Detect which cell encompasses the target text, then output its [X, Y] center coordinate. 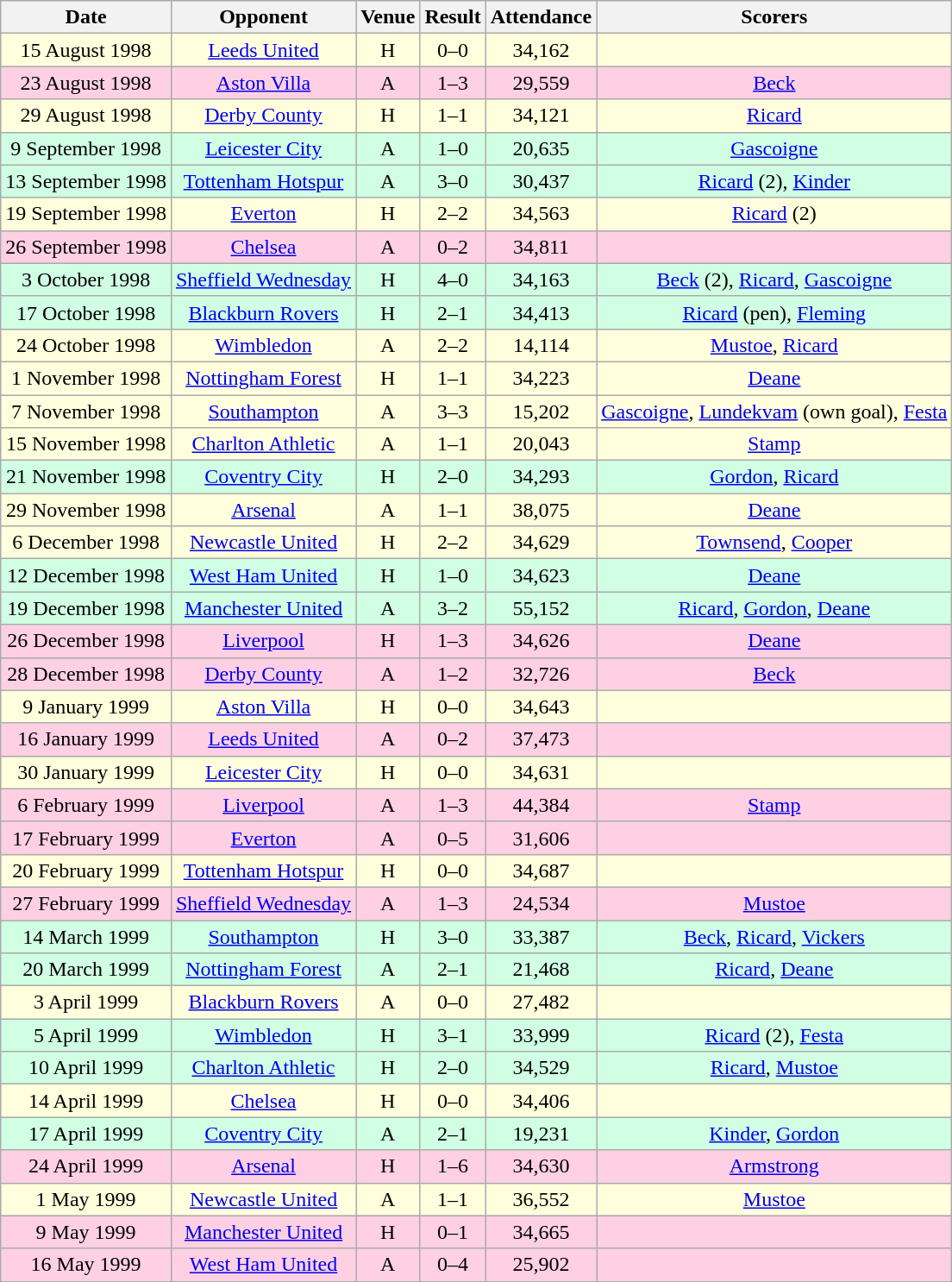
24,534 [541, 903]
17 April 1999 [86, 1134]
34,623 [541, 575]
19 September 1998 [86, 214]
34,687 [541, 870]
4–0 [453, 280]
1–6 [453, 1166]
38,075 [541, 510]
28 December 1998 [86, 674]
9 January 1999 [86, 707]
34,629 [541, 543]
9 September 1998 [86, 148]
20 March 1999 [86, 970]
34,413 [541, 312]
34,626 [541, 641]
Opponent [263, 17]
3 April 1999 [86, 1002]
34,406 [541, 1101]
0–4 [453, 1265]
0–1 [453, 1232]
19,231 [541, 1134]
25,902 [541, 1265]
23 August 1998 [86, 83]
34,665 [541, 1232]
26 September 1998 [86, 247]
14 April 1999 [86, 1101]
34,563 [541, 214]
Ricard (2), Festa [774, 1035]
Venue [388, 17]
37,473 [541, 739]
20,635 [541, 148]
Ricard (2) [774, 214]
29,559 [541, 83]
12 December 1998 [86, 575]
Date [86, 17]
17 February 1999 [86, 838]
32,726 [541, 674]
Ricard [774, 116]
Armstrong [774, 1166]
1 May 1999 [86, 1199]
Ricard, Mustoe [774, 1068]
15 November 1998 [86, 444]
34,223 [541, 378]
27,482 [541, 1002]
Gascoigne, Lundekvam (own goal), Festa [774, 412]
17 October 1998 [86, 312]
55,152 [541, 608]
21,468 [541, 970]
0–5 [453, 838]
10 April 1999 [86, 1068]
44,384 [541, 805]
Beck, Ricard, Vickers [774, 936]
34,529 [541, 1068]
Beck (2), Ricard, Gascoigne [774, 280]
3–3 [453, 412]
15 August 1998 [86, 50]
34,162 [541, 50]
5 April 1999 [86, 1035]
3–2 [453, 608]
14,114 [541, 345]
1–2 [453, 674]
Scorers [774, 17]
16 May 1999 [86, 1265]
26 December 1998 [86, 641]
34,643 [541, 707]
34,121 [541, 116]
Ricard, Gordon, Deane [774, 608]
Ricard (2), Kinder [774, 181]
13 September 1998 [86, 181]
34,811 [541, 247]
33,387 [541, 936]
34,630 [541, 1166]
24 April 1999 [86, 1166]
29 November 1998 [86, 510]
Attendance [541, 17]
Ricard, Deane [774, 970]
30 January 1999 [86, 772]
31,606 [541, 838]
Ricard (pen), Fleming [774, 312]
30,437 [541, 181]
34,631 [541, 772]
16 January 1999 [86, 739]
Result [453, 17]
36,552 [541, 1199]
34,293 [541, 477]
33,999 [541, 1035]
15,202 [541, 412]
3 October 1998 [86, 280]
9 May 1999 [86, 1232]
27 February 1999 [86, 903]
Kinder, Gordon [774, 1134]
24 October 1998 [86, 345]
29 August 1998 [86, 116]
34,163 [541, 280]
21 November 1998 [86, 477]
6 December 1998 [86, 543]
Gascoigne [774, 148]
14 March 1999 [86, 936]
Mustoe, Ricard [774, 345]
Townsend, Cooper [774, 543]
1 November 1998 [86, 378]
20,043 [541, 444]
20 February 1999 [86, 870]
7 November 1998 [86, 412]
19 December 1998 [86, 608]
3–1 [453, 1035]
Gordon, Ricard [774, 477]
6 February 1999 [86, 805]
